Return the [x, y] coordinate for the center point of the cell that contains the specified text.  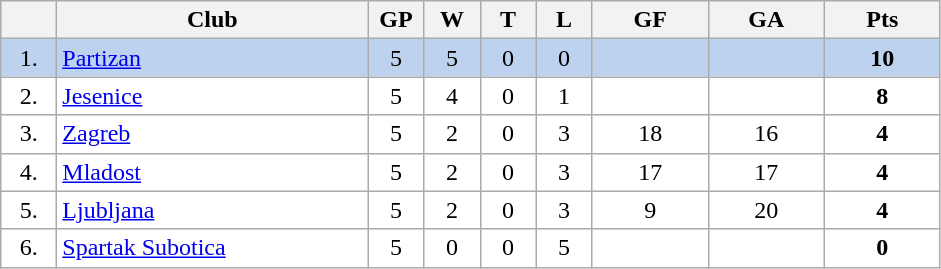
20 [766, 210]
T [508, 20]
Club [212, 20]
Mladost [212, 172]
1. [29, 58]
L [564, 20]
W [452, 20]
5. [29, 210]
GP [396, 20]
Jesenice [212, 96]
6. [29, 248]
16 [766, 134]
Zagreb [212, 134]
18 [650, 134]
GF [650, 20]
Pts [882, 20]
1 [564, 96]
9 [650, 210]
Spartak Subotica [212, 248]
GA [766, 20]
4. [29, 172]
2. [29, 96]
10 [882, 58]
Ljubljana [212, 210]
3. [29, 134]
8 [882, 96]
Partizan [212, 58]
